Find where the given text appears and provide that cell's center as (x, y) coordinate. 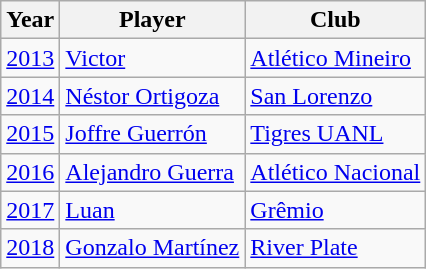
Player (152, 20)
Atlético Mineiro (336, 58)
Victor (152, 58)
2015 (30, 134)
2017 (30, 210)
2014 (30, 96)
Joffre Guerrón (152, 134)
Tigres UANL (336, 134)
2016 (30, 172)
Alejandro Guerra (152, 172)
2018 (30, 248)
Grêmio (336, 210)
Club (336, 20)
Luan (152, 210)
Néstor Ortigoza (152, 96)
Gonzalo Martínez (152, 248)
Atlético Nacional (336, 172)
San Lorenzo (336, 96)
2013 (30, 58)
Year (30, 20)
River Plate (336, 248)
